Find where the given text appears and provide that cell's center as (X, Y) coordinate. 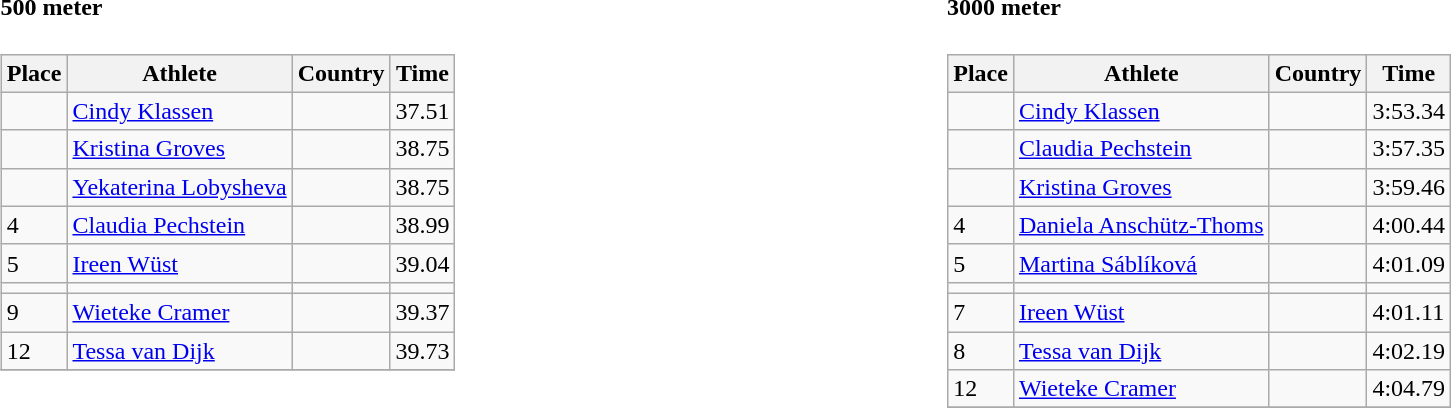
8 (981, 351)
39.73 (422, 351)
4:01.11 (1409, 312)
37.51 (422, 111)
4:00.44 (1409, 225)
39.37 (422, 312)
4:02.19 (1409, 351)
39.04 (422, 263)
7 (981, 312)
9 (34, 312)
4:04.79 (1409, 389)
3:59.46 (1409, 187)
Yekaterina Lobysheva (180, 187)
4:01.09 (1409, 263)
Martina Sáblíková (1141, 263)
Daniela Anschütz-Thoms (1141, 225)
3:57.35 (1409, 149)
38.99 (422, 225)
3:53.34 (1409, 111)
